Locate the cell with the specified text and output its (X, Y) center coordinate. 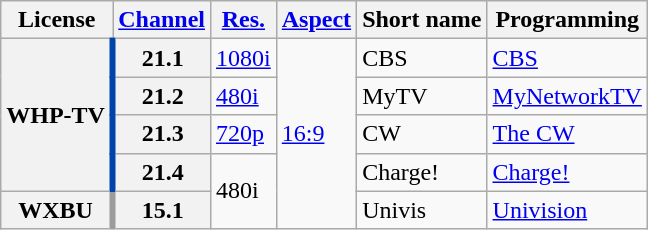
CW (422, 134)
21.2 (162, 96)
21.3 (162, 134)
WHP-TV (57, 115)
MyNetworkTV (567, 96)
WXBU (57, 210)
Res. (243, 20)
The CW (567, 134)
Univis (422, 210)
21.4 (162, 172)
Aspect (316, 20)
Channel (162, 20)
15.1 (162, 210)
16:9 (316, 134)
1080i (243, 58)
720p (243, 134)
Short name (422, 20)
21.1 (162, 58)
MyTV (422, 96)
Programming (567, 20)
Univision (567, 210)
License (57, 20)
